Pinpoint the cell where the given text exists, returning its [X, Y] midpoint coordinate. 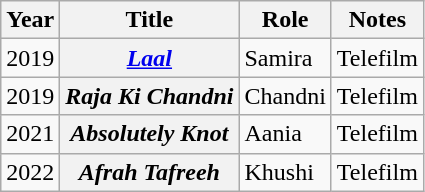
Laal [150, 58]
Samira [285, 58]
Absolutely Knot [150, 134]
Role [285, 20]
Khushi [285, 172]
Title [150, 20]
Year [30, 20]
Chandni [285, 96]
Aania [285, 134]
Raja Ki Chandni [150, 96]
2021 [30, 134]
Afrah Tafreeh [150, 172]
Notes [377, 20]
2022 [30, 172]
